Determine the (x, y) coordinate at the center of the cell enclosing the given text.  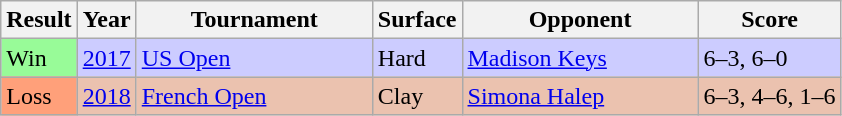
Loss (39, 96)
Opponent (580, 20)
French Open (254, 96)
US Open (254, 58)
6–3, 6–0 (770, 58)
Year (106, 20)
Score (770, 20)
Simona Halep (580, 96)
Result (39, 20)
2017 (106, 58)
Clay (417, 96)
6–3, 4–6, 1–6 (770, 96)
Tournament (254, 20)
Win (39, 58)
Surface (417, 20)
Hard (417, 58)
2018 (106, 96)
Madison Keys (580, 58)
